Capture the cell that displays the provided text and extract its (X, Y) central coordinate. 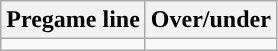
Over/under (210, 20)
Pregame line (74, 20)
